Find where the given text appears and provide that cell's center as (X, Y) coordinate. 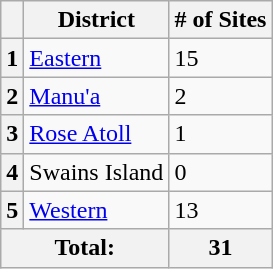
5 (12, 210)
3 (12, 134)
Rose Atoll (96, 134)
# of Sites (220, 20)
Eastern (96, 58)
District (96, 20)
4 (12, 172)
15 (220, 58)
31 (220, 248)
Manu'a (96, 96)
Western (96, 210)
Total: (85, 248)
0 (220, 172)
Swains Island (96, 172)
13 (220, 210)
